Determine the [x, y] coordinate at the center of the cell enclosing the given text.  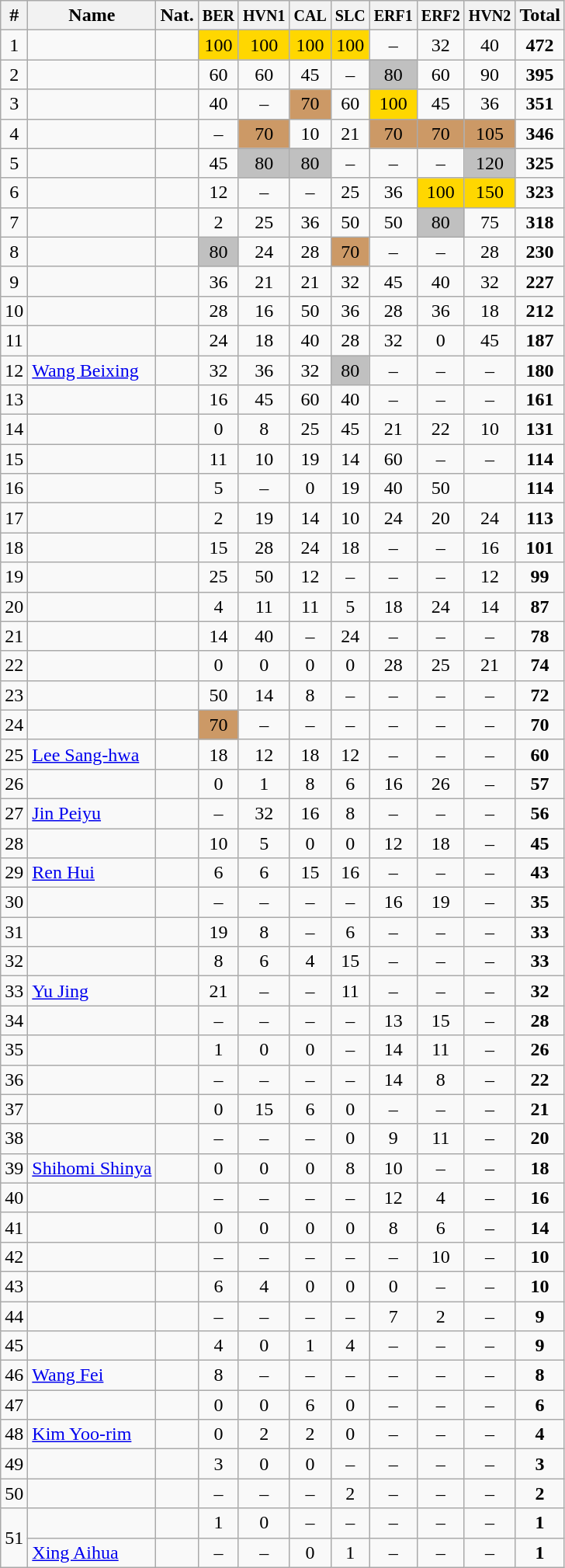
56 [540, 813]
Kim Yoo-rim [92, 1434]
227 [540, 281]
351 [540, 104]
472 [540, 45]
41 [14, 1227]
48 [14, 1434]
Xing Aihua [92, 1552]
150 [490, 193]
90 [490, 75]
17 [14, 518]
34 [14, 1020]
Yu Jing [92, 991]
BER [218, 16]
325 [540, 163]
74 [540, 666]
Name [92, 16]
ERF2 [441, 16]
346 [540, 134]
30 [14, 902]
87 [540, 607]
31 [14, 932]
HVN2 [490, 16]
Nat. [177, 16]
187 [540, 340]
78 [540, 636]
38 [14, 1139]
99 [540, 577]
323 [540, 193]
113 [540, 518]
72 [540, 695]
Lee Sang-hwa [92, 754]
Wang Beixing [92, 370]
Ren Hui [92, 873]
HVN1 [264, 16]
395 [540, 75]
# [14, 16]
49 [14, 1464]
44 [14, 1316]
230 [540, 252]
105 [490, 134]
51 [14, 1538]
29 [14, 873]
212 [540, 311]
Jin Peiyu [92, 813]
Shihomi Shinya [92, 1168]
CAL [310, 16]
37 [14, 1109]
57 [540, 784]
46 [14, 1375]
SLC [350, 16]
Wang Fei [92, 1375]
23 [14, 695]
39 [14, 1168]
318 [540, 222]
42 [14, 1257]
131 [540, 429]
101 [540, 548]
Total [540, 16]
161 [540, 400]
27 [14, 813]
ERF1 [393, 16]
120 [490, 163]
47 [14, 1405]
75 [490, 222]
180 [540, 370]
